Return (x, y) of the center of cell containing provided text 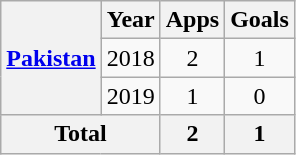
Pakistan (51, 58)
Total (80, 134)
2018 (130, 58)
2019 (130, 96)
Goals (260, 20)
Year (130, 20)
0 (260, 96)
Apps (192, 20)
